Extract the (X, Y) coordinate from the center of the cell holding the provided text.  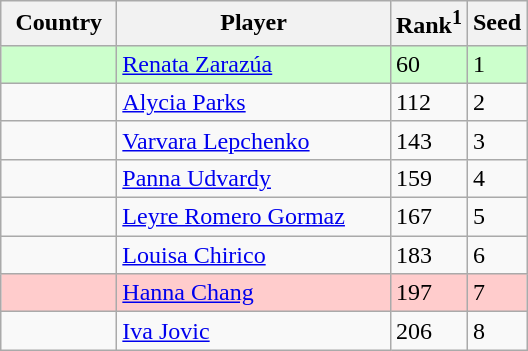
143 (428, 140)
60 (428, 64)
Seed (496, 24)
2 (496, 102)
3 (496, 140)
1 (496, 64)
206 (428, 331)
Renata Zarazúa (254, 64)
167 (428, 217)
Rank1 (428, 24)
8 (496, 331)
4 (496, 178)
183 (428, 255)
159 (428, 178)
Hanna Chang (254, 293)
5 (496, 217)
Iva Jovic (254, 331)
Player (254, 24)
Varvara Lepchenko (254, 140)
6 (496, 255)
Country (59, 24)
112 (428, 102)
197 (428, 293)
Louisa Chirico (254, 255)
Alycia Parks (254, 102)
7 (496, 293)
Leyre Romero Gormaz (254, 217)
Panna Udvardy (254, 178)
